For the text-containing cell, return its midpoint in (X, Y) coordinate format. 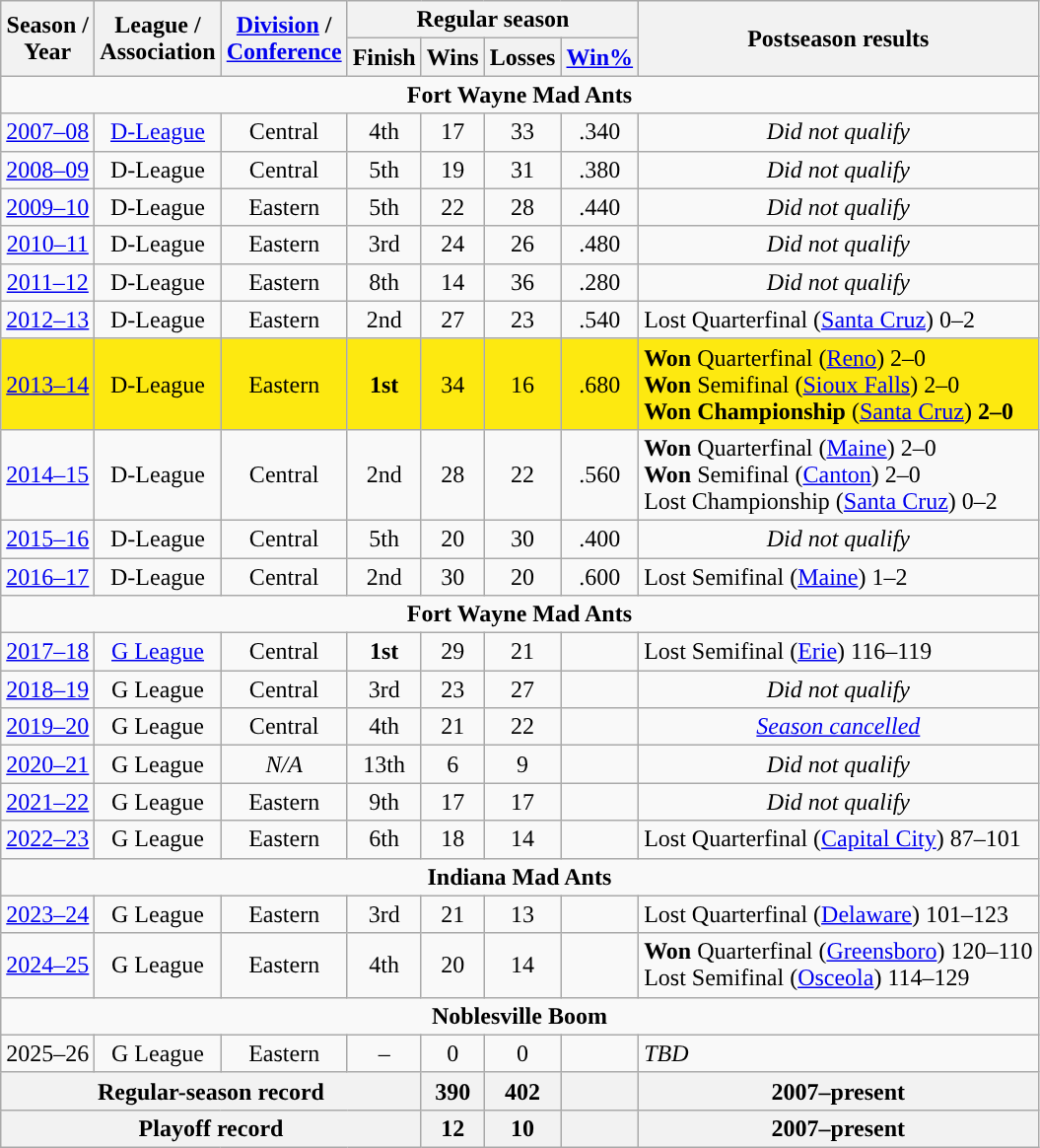
2012–13 (47, 320)
2019–20 (47, 727)
Wins (452, 57)
9th (384, 802)
31 (522, 170)
Losses (522, 57)
Playoff record (211, 1128)
34 (452, 384)
8th (384, 282)
26 (522, 245)
390 (452, 1091)
Won Quarterfinal (Reno) 2–0Won Semifinal (Sioux Falls) 2–0Won Championship (Santa Cruz) 2–0 (838, 384)
16 (522, 384)
Regular-season record (211, 1091)
19 (452, 170)
.480 (599, 245)
2016–17 (47, 577)
Indiana Mad Ants (520, 877)
2007–08 (47, 132)
.600 (599, 577)
2013–14 (47, 384)
2025–26 (47, 1053)
Season /Year (47, 38)
2021–22 (47, 802)
.340 (599, 132)
.380 (599, 170)
2008–09 (47, 170)
2023–24 (47, 914)
2009–10 (47, 207)
League /Association (158, 38)
18 (452, 839)
Division /Conference (284, 38)
13 (522, 914)
Lost Quarterfinal (Santa Cruz) 0–2 (838, 320)
2024–25 (47, 965)
2015–16 (47, 538)
Won Quarterfinal (Greensboro) 120–110Lost Semifinal (Osceola) 114–129 (838, 965)
– (384, 1053)
24 (452, 245)
.440 (599, 207)
Win% (599, 57)
Lost Semifinal (Erie) 116–119 (838, 652)
2011–12 (47, 282)
Season cancelled (838, 727)
Won Quarterfinal (Maine) 2–0Won Semifinal (Canton) 2–0Lost Championship (Santa Cruz) 0–2 (838, 474)
2010–11 (47, 245)
Finish (384, 57)
12 (452, 1128)
Lost Quarterfinal (Delaware) 101–123 (838, 914)
2022–23 (47, 839)
2018–19 (47, 689)
29 (452, 652)
33 (522, 132)
6th (384, 839)
.540 (599, 320)
2020–21 (47, 764)
6 (452, 764)
13th (384, 764)
10 (522, 1128)
2017–18 (47, 652)
.560 (599, 474)
Noblesville Boom (520, 1016)
.280 (599, 282)
Lost Semifinal (Maine) 1–2 (838, 577)
9 (522, 764)
Postseason results (838, 38)
402 (522, 1091)
.400 (599, 538)
2014–15 (47, 474)
TBD (838, 1053)
Regular season (493, 20)
36 (522, 282)
.680 (599, 384)
N/A (284, 764)
Lost Quarterfinal (Capital City) 87–101 (838, 839)
